Locate the cell with the specified text and output its (X, Y) center coordinate. 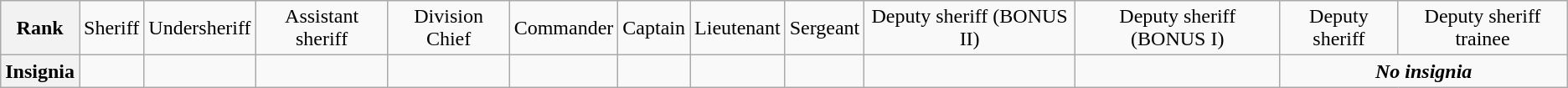
Lieutenant (738, 28)
Deputy sheriff (1338, 28)
Insignia (40, 71)
Division Chief (449, 28)
Undersheriff (199, 28)
Deputy sheriff (BONUS II) (970, 28)
Commander (564, 28)
No insignia (1424, 71)
Captain (654, 28)
Rank (40, 28)
Deputy sheriff trainee (1483, 28)
Deputy sheriff (BONUS I) (1178, 28)
Assistant sheriff (322, 28)
Sheriff (112, 28)
Sergeant (824, 28)
